Scan for the cell matching the given text and deliver its (X, Y) coordinate at center. 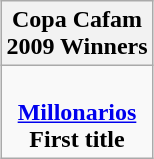
MillonariosFirst title (77, 112)
Copa Cafam2009 Winners (77, 34)
